Return (X, Y) of the center of cell containing provided text 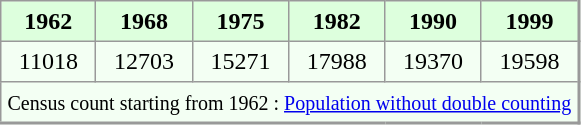
1990 (433, 21)
1962 (48, 21)
19598 (530, 61)
Census count starting from 1962 : Population without double counting (290, 102)
1975 (240, 21)
1982 (337, 21)
1968 (144, 21)
12703 (144, 61)
11018 (48, 61)
15271 (240, 61)
19370 (433, 61)
1999 (530, 21)
17988 (337, 61)
